Pinpoint the cell where the given text exists, returning its (x, y) midpoint coordinate. 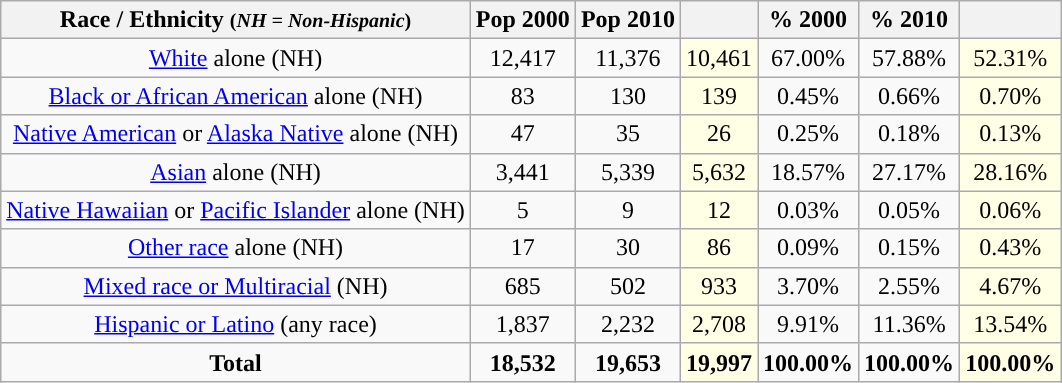
Other race alone (NH) (236, 248)
White alone (NH) (236, 58)
5,632 (718, 172)
502 (628, 286)
30 (628, 248)
0.03% (808, 210)
86 (718, 248)
Pop 2010 (628, 20)
Native American or Alaska Native alone (NH) (236, 134)
0.70% (1010, 96)
% 2000 (808, 20)
% 2010 (910, 20)
28.16% (1010, 172)
0.13% (1010, 134)
Native Hawaiian or Pacific Islander alone (NH) (236, 210)
9 (628, 210)
18.57% (808, 172)
19,997 (718, 362)
0.09% (808, 248)
47 (522, 134)
139 (718, 96)
0.15% (910, 248)
Pop 2000 (522, 20)
57.88% (910, 58)
685 (522, 286)
130 (628, 96)
0.66% (910, 96)
0.25% (808, 134)
5 (522, 210)
Hispanic or Latino (any race) (236, 324)
12 (718, 210)
83 (522, 96)
35 (628, 134)
Black or African American alone (NH) (236, 96)
Asian alone (NH) (236, 172)
933 (718, 286)
0.06% (1010, 210)
27.17% (910, 172)
0.18% (910, 134)
26 (718, 134)
4.67% (1010, 286)
11,376 (628, 58)
0.45% (808, 96)
12,417 (522, 58)
2,232 (628, 324)
17 (522, 248)
0.05% (910, 210)
52.31% (1010, 58)
3.70% (808, 286)
19,653 (628, 362)
2.55% (910, 286)
Mixed race or Multiracial (NH) (236, 286)
67.00% (808, 58)
13.54% (1010, 324)
5,339 (628, 172)
1,837 (522, 324)
2,708 (718, 324)
Total (236, 362)
3,441 (522, 172)
Race / Ethnicity (NH = Non-Hispanic) (236, 20)
18,532 (522, 362)
11.36% (910, 324)
9.91% (808, 324)
0.43% (1010, 248)
10,461 (718, 58)
